Output the (X, Y) coordinate of the center of the cell containing the given text.  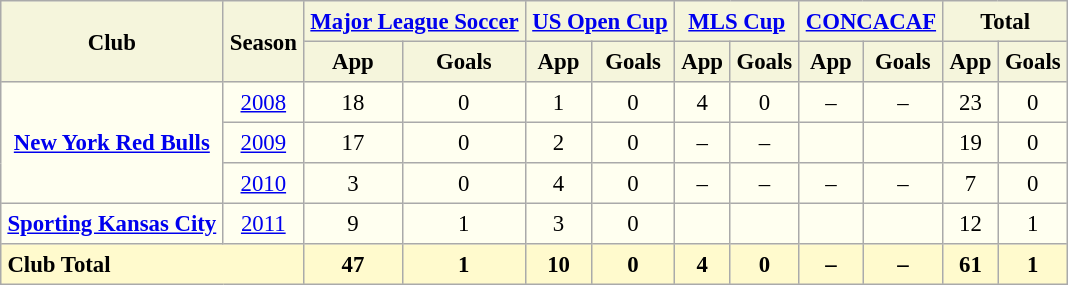
Total (1006, 21)
9 (354, 223)
18 (354, 102)
Season (264, 42)
23 (970, 102)
MLS Cup (736, 21)
2 (558, 142)
2011 (264, 223)
10 (558, 264)
47 (354, 264)
Club (112, 42)
19 (970, 142)
2008 (264, 102)
2009 (264, 142)
CONCACAF (871, 21)
US Open Cup (600, 21)
61 (970, 264)
17 (354, 142)
Major League Soccer (415, 21)
12 (970, 223)
New York Red Bulls (112, 143)
Sporting Kansas City (112, 223)
Club Total (152, 264)
7 (970, 183)
2010 (264, 183)
